Search for the cell housing the specified text and yield its [x, y] center coordinate. 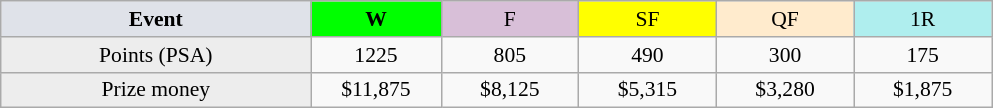
1225 [376, 55]
QF [785, 19]
Points (PSA) [156, 55]
$11,875 [376, 90]
$1,875 [923, 90]
W [376, 19]
300 [785, 55]
SF [648, 19]
$3,280 [785, 90]
Prize money [156, 90]
175 [923, 55]
Event [156, 19]
805 [510, 55]
$8,125 [510, 90]
1R [923, 19]
$5,315 [648, 90]
F [510, 19]
490 [648, 55]
